Determine the (X, Y) coordinate at the center of the cell enclosing the given text.  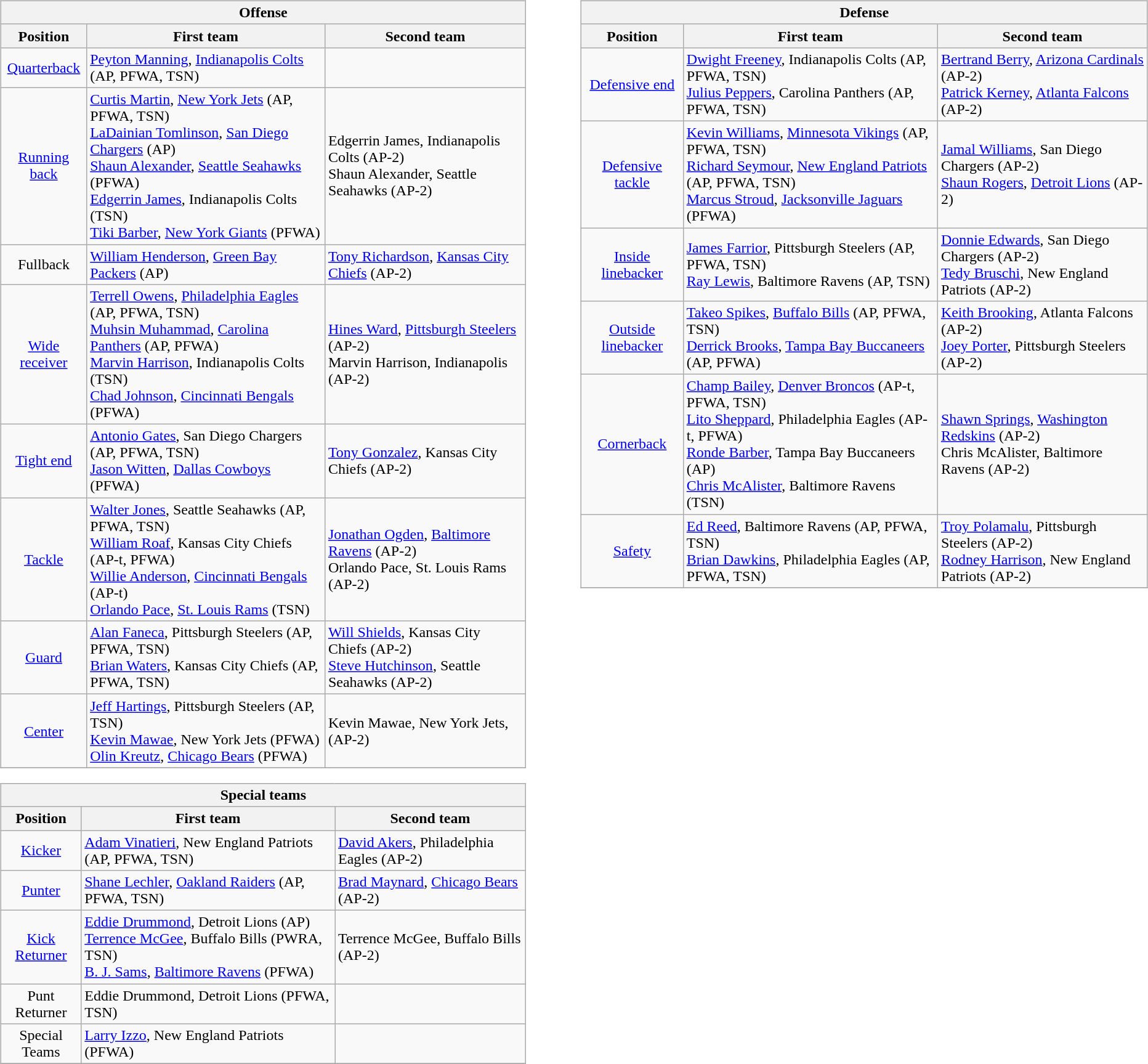
Tony Richardson, Kansas City Chiefs (AP-2) (425, 264)
Takeo Spikes, Buffalo Bills (AP, PFWA, TSN) Derrick Brooks, Tampa Bay Buccaneers (AP, PFWA) (810, 338)
Tight end (43, 461)
Special Teams (41, 1044)
Outside linebacker (633, 338)
Center (43, 731)
Eddie Drummond, Detroit Lions (PFWA, TSN) (208, 1004)
Punt Returner (41, 1004)
Brad Maynard, Chicago Bears (AP-2) (430, 891)
William Henderson, Green Bay Packers (AP) (206, 264)
Bertrand Berry, Arizona Cardinals (AP-2) Patrick Kerney, Atlanta Falcons (AP-2) (1042, 84)
Kicker (41, 850)
Running back (43, 166)
Defensive end (633, 84)
Adam Vinatieri, New England Patriots (AP, PFWA, TSN) (208, 850)
Jeff Hartings, Pittsburgh Steelers (AP, TSN) Kevin Mawae, New York Jets (PFWA) Olin Kreutz, Chicago Bears (PFWA) (206, 731)
Special teams (263, 795)
David Akers, Philadelphia Eagles (AP-2) (430, 850)
Shawn Springs, Washington Redskins (AP-2) Chris McAlister, Baltimore Ravens (AP-2) (1042, 445)
Keith Brooking, Atlanta Falcons (AP-2) Joey Porter, Pittsburgh Steelers (AP-2) (1042, 338)
Punter (41, 891)
Terrence McGee, Buffalo Bills (AP-2) (430, 948)
Will Shields, Kansas City Chiefs (AP-2) Steve Hutchinson, Seattle Seahawks (AP-2) (425, 658)
Ed Reed, Baltimore Ravens (AP, PFWA, TSN) Brian Dawkins, Philadelphia Eagles (AP, PFWA, TSN) (810, 551)
Kevin Williams, Minnesota Vikings (AP, PFWA, TSN) Richard Seymour, New England Patriots (AP, PFWA, TSN) Marcus Stroud, Jacksonville Jaguars (PFWA) (810, 174)
Edgerrin James, Indianapolis Colts (AP-2) Shaun Alexander, Seattle Seahawks (AP-2) (425, 166)
Alan Faneca, Pittsburgh Steelers (AP, PFWA, TSN) Brian Waters, Kansas City Chiefs (AP, PFWA, TSN) (206, 658)
Hines Ward, Pittsburgh Steelers (AP-2) Marvin Harrison, Indianapolis (AP-2) (425, 355)
Wide receiver (43, 355)
Offense (263, 12)
Safety (633, 551)
Troy Polamalu, Pittsburgh Steelers (AP-2) Rodney Harrison, New England Patriots (AP-2) (1042, 551)
Kick Returner (41, 948)
James Farrior, Pittsburgh Steelers (AP, PFWA, TSN) Ray Lewis, Baltimore Ravens (AP, TSN) (810, 265)
Guard (43, 658)
Antonio Gates, San Diego Chargers (AP, PFWA, TSN) Jason Witten, Dallas Cowboys (PFWA) (206, 461)
Quarterback (43, 68)
Peyton Manning, Indianapolis Colts (AP, PFWA, TSN) (206, 68)
Jonathan Ogden, Baltimore Ravens (AP-2) Orlando Pace, St. Louis Rams (AP-2) (425, 559)
Inside linebacker (633, 265)
Donnie Edwards, San Diego Chargers (AP-2) Tedy Bruschi, New England Patriots (AP-2) (1042, 265)
Fullback (43, 264)
Tackle (43, 559)
Defense (865, 12)
Larry Izzo, New England Patriots (PFWA) (208, 1044)
Eddie Drummond, Detroit Lions (AP) Terrence McGee, Buffalo Bills (PWRA, TSN) B. J. Sams, Baltimore Ravens (PFWA) (208, 948)
Defensive tackle (633, 174)
Kevin Mawae, New York Jets, (AP-2) (425, 731)
Tony Gonzalez, Kansas City Chiefs (AP-2) (425, 461)
Cornerback (633, 445)
Jamal Williams, San Diego Chargers (AP-2) Shaun Rogers, Detroit Lions (AP-2) (1042, 174)
Dwight Freeney, Indianapolis Colts (AP, PFWA, TSN) Julius Peppers, Carolina Panthers (AP, PFWA, TSN) (810, 84)
Shane Lechler, Oakland Raiders (AP, PFWA, TSN) (208, 891)
